Pinpoint the cell where the given text exists, returning its (x, y) midpoint coordinate. 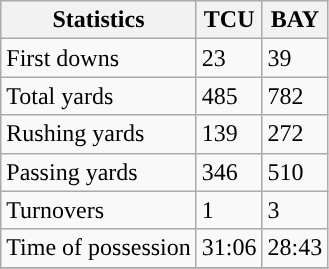
Total yards (99, 96)
139 (229, 134)
BAY (295, 20)
TCU (229, 20)
Passing yards (99, 172)
510 (295, 172)
Statistics (99, 20)
39 (295, 58)
272 (295, 134)
First downs (99, 58)
28:43 (295, 248)
Turnovers (99, 210)
3 (295, 210)
23 (229, 58)
485 (229, 96)
Rushing yards (99, 134)
782 (295, 96)
Time of possession (99, 248)
346 (229, 172)
31:06 (229, 248)
1 (229, 210)
